Identify which cell holds the provided text, then report its (x, y) central coordinate. 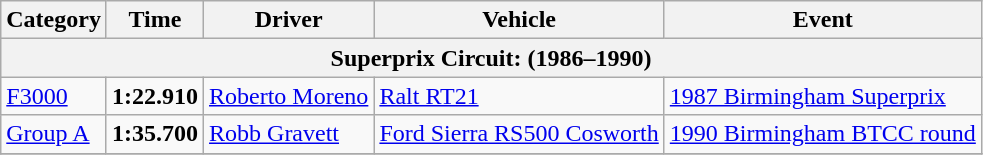
1990 Birmingham BTCC round (822, 134)
Event (822, 20)
1:22.910 (154, 96)
Ralt RT21 (519, 96)
Superprix Circuit: (1986–1990) (492, 58)
1:35.700 (154, 134)
Robb Gravett (289, 134)
Time (154, 20)
Roberto Moreno (289, 96)
Category (54, 20)
Vehicle (519, 20)
F3000 (54, 96)
Driver (289, 20)
Ford Sierra RS500 Cosworth (519, 134)
1987 Birmingham Superprix (822, 96)
Group A (54, 134)
